Output the (x, y) coordinate of the center of the cell containing the given text.  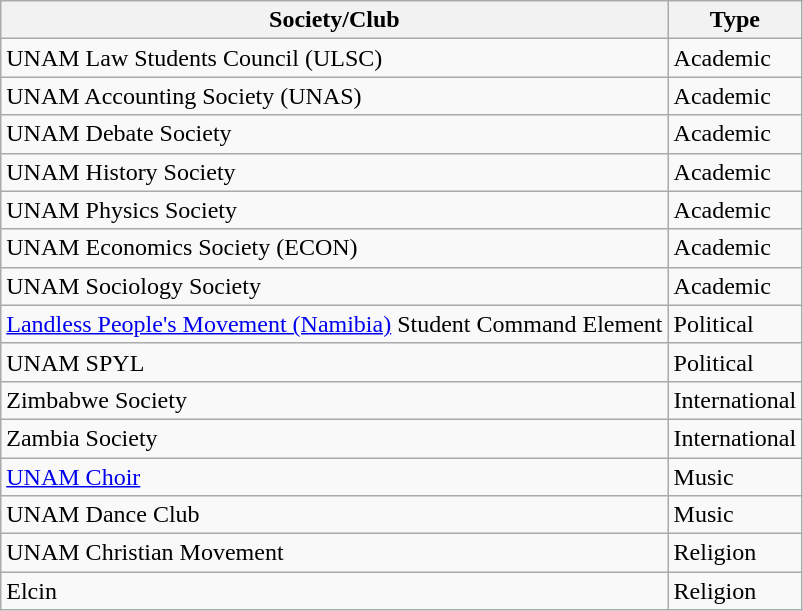
UNAM Dance Club (334, 515)
UNAM Accounting Society (UNAS) (334, 96)
Elcin (334, 591)
UNAM History Society (334, 172)
UNAM Physics Society (334, 210)
UNAM Christian Movement (334, 553)
Landless People's Movement (Namibia) Student Command Element (334, 324)
UNAM SPYL (334, 362)
Zimbabwe Society (334, 400)
UNAM Choir (334, 477)
Society/Club (334, 20)
UNAM Economics Society (ECON) (334, 248)
Type (735, 20)
Zambia Society (334, 438)
UNAM Debate Society (334, 134)
UNAM Sociology Society (334, 286)
UNAM Law Students Council (ULSC) (334, 58)
